Locate the cell with the specified text and output its [x, y] center coordinate. 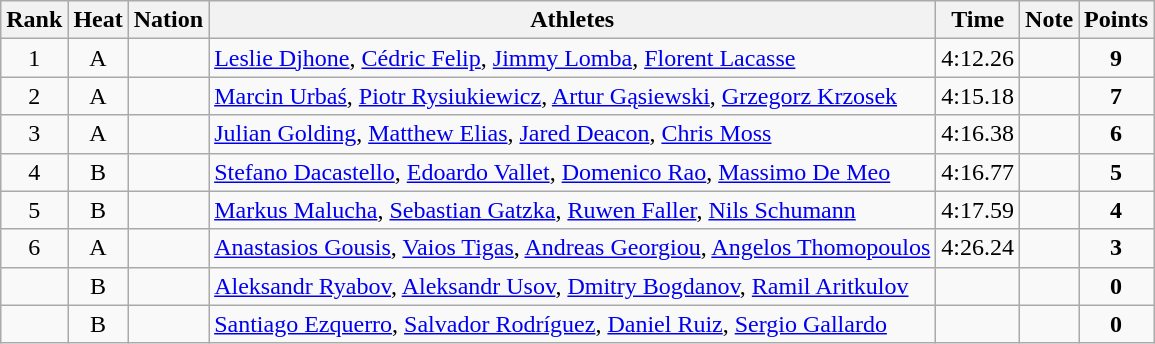
7 [1116, 96]
Aleksandr Ryabov, Aleksandr Usov, Dmitry Bogdanov, Ramil Aritkulov [572, 286]
Stefano Dacastello, Edoardo Vallet, Domenico Rao, Massimo De Meo [572, 172]
Santiago Ezquerro, Salvador Rodríguez, Daniel Ruiz, Sergio Gallardo [572, 324]
Time [978, 20]
4:16.77 [978, 172]
1 [34, 58]
Rank [34, 20]
4:26.24 [978, 248]
4:17.59 [978, 210]
Note [1050, 20]
Julian Golding, Matthew Elias, Jared Deacon, Chris Moss [572, 134]
4:16.38 [978, 134]
2 [34, 96]
Anastasios Gousis, Vaios Tigas, Andreas Georgiou, Angelos Thomopoulos [572, 248]
Nation [168, 20]
9 [1116, 58]
4:15.18 [978, 96]
4:12.26 [978, 58]
Athletes [572, 20]
Marcin Urbaś, Piotr Rysiukiewicz, Artur Gąsiewski, Grzegorz Krzosek [572, 96]
Heat [98, 20]
Points [1116, 20]
Leslie Djhone, Cédric Felip, Jimmy Lomba, Florent Lacasse [572, 58]
Markus Malucha, Sebastian Gatzka, Ruwen Faller, Nils Schumann [572, 210]
